Find where the given text appears and provide that cell's center as [X, Y] coordinate. 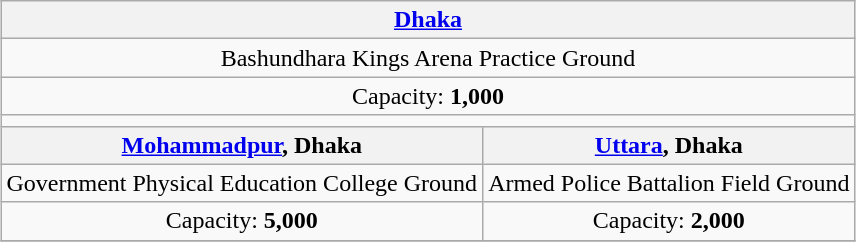
Government Physical Education College Ground [242, 183]
Dhaka [428, 20]
Armed Police Battalion Field Ground [669, 183]
Mohammadpur, Dhaka [242, 145]
Capacity: 5,000 [242, 221]
Capacity: 1,000 [428, 96]
Uttara, Dhaka [669, 145]
Capacity: 2,000 [669, 221]
Bashundhara Kings Arena Practice Ground [428, 58]
